Scan for the cell matching the given text and deliver its (x, y) coordinate at center. 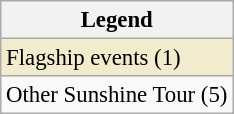
Legend (117, 20)
Flagship events (1) (117, 58)
Other Sunshine Tour (5) (117, 95)
